Extract the (x, y) coordinate from the center of the cell holding the provided text.  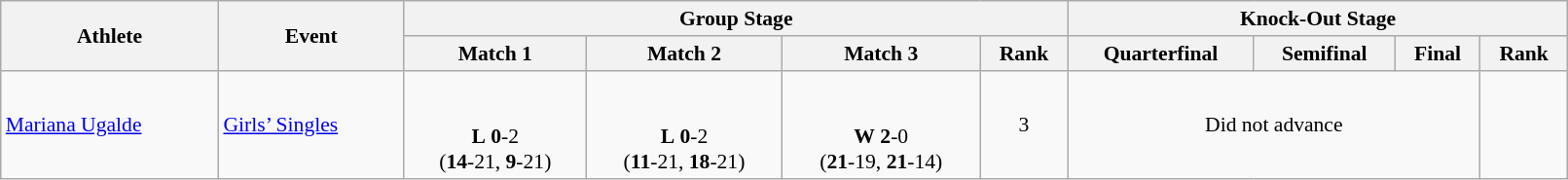
Match 2 (683, 54)
Group Stage (736, 18)
Match 3 (882, 54)
L 0-2 (14-21, 9-21) (494, 125)
Event (311, 35)
W 2-0 (21-19, 21-14) (882, 125)
Quarterfinal (1160, 54)
L 0-2 (11-21, 18-21) (683, 125)
Final (1439, 54)
Athlete (110, 35)
Match 1 (494, 54)
Girls’ Singles (311, 125)
Knock-Out Stage (1318, 18)
Mariana Ugalde (110, 125)
3 (1024, 125)
Did not advance (1273, 125)
Semifinal (1325, 54)
